Output the (x, y) coordinate of the center of the cell containing the given text.  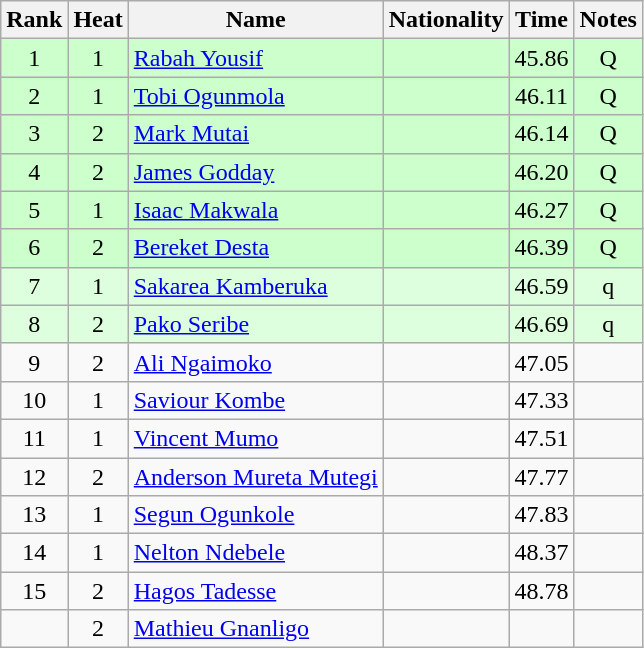
10 (34, 400)
Name (256, 20)
Mark Mutai (256, 134)
Notes (608, 20)
Saviour Kombe (256, 400)
Rabah Yousif (256, 58)
11 (34, 438)
47.05 (542, 362)
46.14 (542, 134)
Sakarea Kamberuka (256, 286)
45.86 (542, 58)
46.27 (542, 210)
Bereket Desta (256, 248)
47.83 (542, 515)
3 (34, 134)
4 (34, 172)
7 (34, 286)
Nelton Ndebele (256, 553)
Ali Ngaimoko (256, 362)
Vincent Mumo (256, 438)
46.11 (542, 96)
5 (34, 210)
Nationality (446, 20)
Hagos Tadesse (256, 591)
46.20 (542, 172)
Pako Seribe (256, 324)
9 (34, 362)
47.33 (542, 400)
Tobi Ogunmola (256, 96)
46.39 (542, 248)
47.51 (542, 438)
Isaac Makwala (256, 210)
48.78 (542, 591)
12 (34, 477)
8 (34, 324)
6 (34, 248)
46.69 (542, 324)
Mathieu Gnanligo (256, 629)
15 (34, 591)
Segun Ogunkole (256, 515)
Anderson Mureta Mutegi (256, 477)
Time (542, 20)
13 (34, 515)
48.37 (542, 553)
14 (34, 553)
46.59 (542, 286)
Heat (98, 20)
James Godday (256, 172)
47.77 (542, 477)
Rank (34, 20)
